Extract the (X, Y) coordinate from the center of the cell holding the provided text.  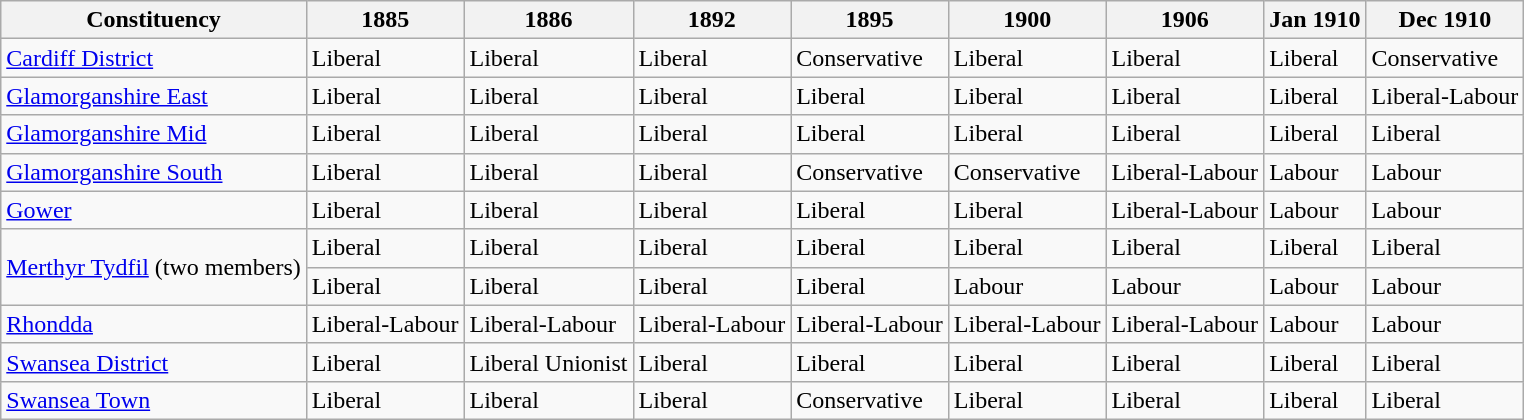
Merthyr Tydfil (two members) (154, 267)
1895 (870, 20)
Jan 1910 (1315, 20)
Glamorganshire South (154, 172)
Glamorganshire Mid (154, 134)
Cardiff District (154, 58)
Liberal Unionist (548, 362)
Gower (154, 210)
1900 (1027, 20)
1906 (1185, 20)
1892 (712, 20)
Constituency (154, 20)
Rhondda (154, 324)
Swansea Town (154, 400)
1885 (385, 20)
Glamorganshire East (154, 96)
Dec 1910 (1445, 20)
1886 (548, 20)
Swansea District (154, 362)
